Capture the cell that displays the provided text and extract its (X, Y) central coordinate. 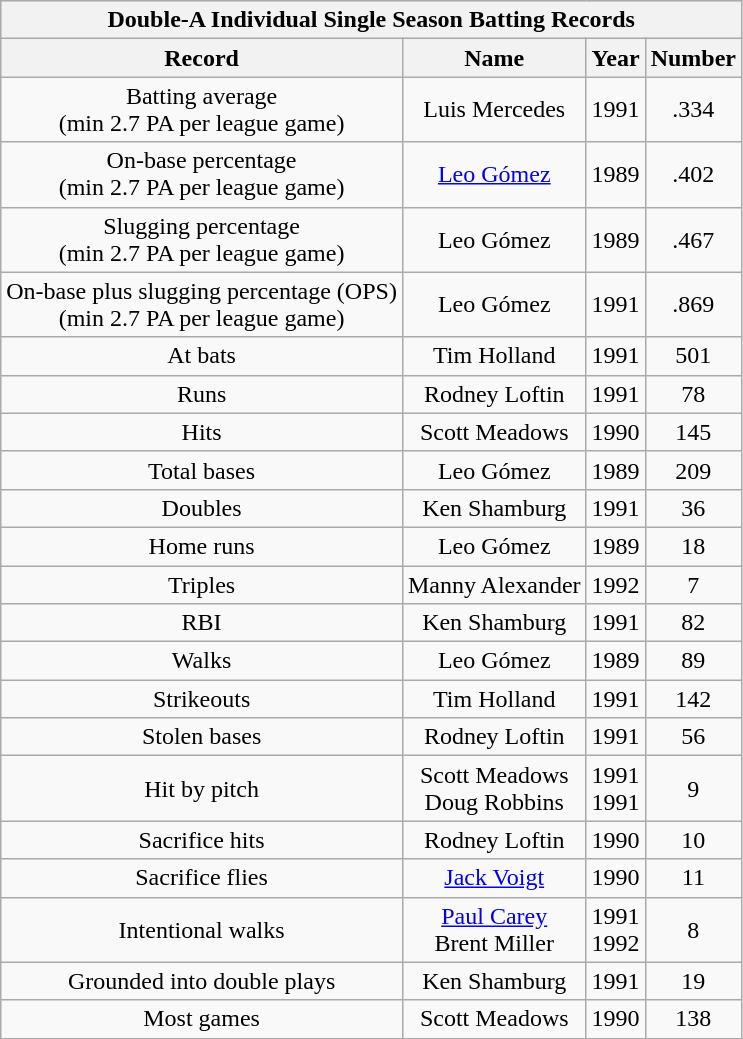
9 (693, 788)
Record (202, 58)
Slugging percentage (min 2.7 PA per league game) (202, 240)
Number (693, 58)
11 (693, 878)
On-base percentage (min 2.7 PA per league game) (202, 174)
1991 1991 (616, 788)
Total bases (202, 470)
56 (693, 737)
Doubles (202, 508)
Scott Meadows Doug Robbins (494, 788)
Name (494, 58)
RBI (202, 623)
Hit by pitch (202, 788)
Double-A Individual Single Season Batting Records (372, 20)
.402 (693, 174)
10 (693, 840)
Walks (202, 661)
Year (616, 58)
142 (693, 699)
82 (693, 623)
18 (693, 546)
501 (693, 356)
78 (693, 394)
36 (693, 508)
Sacrifice hits (202, 840)
19 (693, 981)
Home runs (202, 546)
Intentional walks (202, 930)
89 (693, 661)
Runs (202, 394)
1992 (616, 585)
Sacrifice flies (202, 878)
Batting average (min 2.7 PA per league game) (202, 110)
Stolen bases (202, 737)
Hits (202, 432)
Grounded into double plays (202, 981)
138 (693, 1019)
Paul Carey Brent Miller (494, 930)
209 (693, 470)
7 (693, 585)
Strikeouts (202, 699)
8 (693, 930)
145 (693, 432)
Triples (202, 585)
Manny Alexander (494, 585)
.467 (693, 240)
On-base plus slugging percentage (OPS) (min 2.7 PA per league game) (202, 304)
Luis Mercedes (494, 110)
.334 (693, 110)
Jack Voigt (494, 878)
At bats (202, 356)
Most games (202, 1019)
1991 1992 (616, 930)
.869 (693, 304)
